Detect which cell encompasses the target text, then output its (x, y) center coordinate. 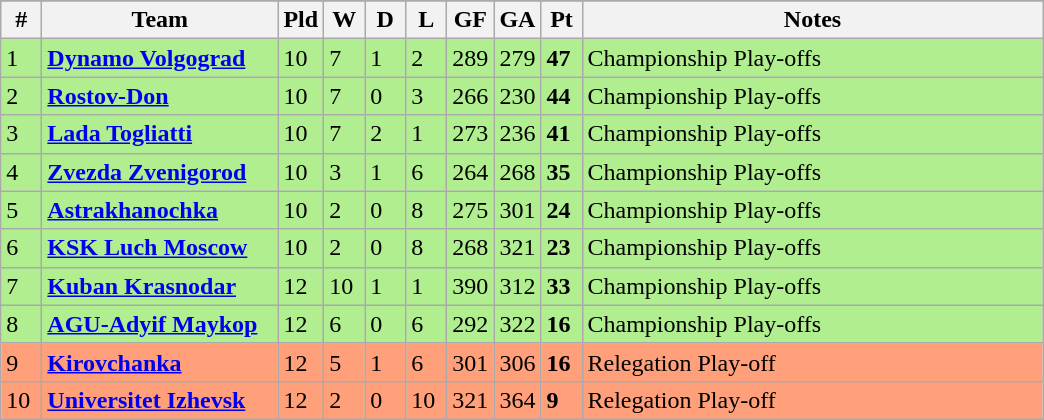
AGU-Adyif Maykop (160, 324)
Kirovchanka (160, 362)
Dynamo Volgograd (160, 58)
L (426, 20)
GF (470, 20)
# (22, 20)
Notes (812, 20)
47 (562, 58)
236 (518, 134)
W (344, 20)
Pld (301, 20)
24 (562, 210)
Lada Togliatti (160, 134)
35 (562, 172)
279 (518, 58)
GA (518, 20)
364 (518, 400)
Team (160, 20)
275 (470, 210)
Kuban Krasnodar (160, 286)
312 (518, 286)
4 (22, 172)
292 (470, 324)
289 (470, 58)
390 (470, 286)
273 (470, 134)
44 (562, 96)
264 (470, 172)
Zvezda Zvenigorod (160, 172)
D (386, 20)
Rostov-Don (160, 96)
266 (470, 96)
23 (562, 248)
41 (562, 134)
322 (518, 324)
306 (518, 362)
KSK Luch Moscow (160, 248)
230 (518, 96)
33 (562, 286)
Universitet Izhevsk (160, 400)
Astrakhanochka (160, 210)
Pt (562, 20)
